For the text-containing cell, return its midpoint in (X, Y) coordinate format. 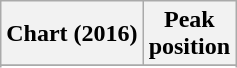
Chart (2016) (72, 34)
Peakposition (189, 34)
